Identify which cell holds the provided text, then report its [X, Y] central coordinate. 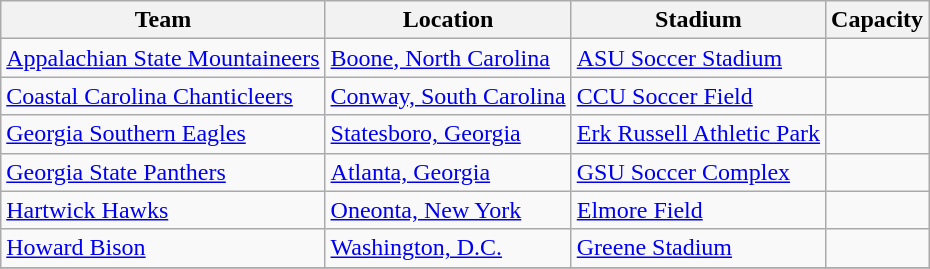
Georgia State Panthers [163, 172]
Capacity [878, 20]
Howard Bison [163, 248]
Statesboro, Georgia [448, 134]
ASU Soccer Stadium [698, 58]
Oneonta, New York [448, 210]
Location [448, 20]
Coastal Carolina Chanticleers [163, 96]
Stadium [698, 20]
Atlanta, Georgia [448, 172]
Conway, South Carolina [448, 96]
GSU Soccer Complex [698, 172]
Georgia Southern Eagles [163, 134]
Boone, North Carolina [448, 58]
Hartwick Hawks [163, 210]
Team [163, 20]
CCU Soccer Field [698, 96]
Washington, D.C. [448, 248]
Elmore Field [698, 210]
Appalachian State Mountaineers [163, 58]
Erk Russell Athletic Park [698, 134]
Greene Stadium [698, 248]
